For the text-containing cell, return its midpoint in [X, Y] coordinate format. 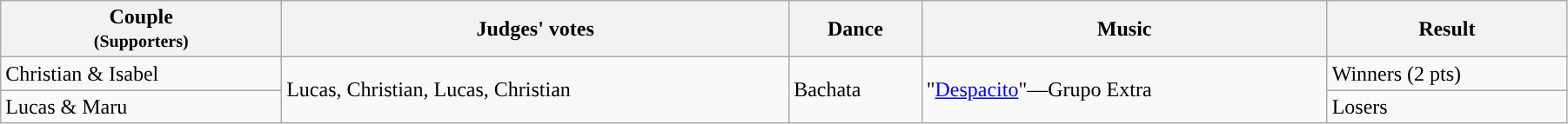
Judges' votes [536, 29]
Couple(Supporters) [141, 29]
Winners (2 pts) [1446, 74]
Lucas & Maru [141, 107]
Lucas, Christian, Lucas, Christian [536, 90]
Losers [1446, 107]
Result [1446, 29]
Christian & Isabel [141, 74]
Bachata [856, 90]
Music [1124, 29]
"Despacito"—Grupo Extra [1124, 90]
Dance [856, 29]
